Find where the given text appears and provide that cell's center as [x, y] coordinate. 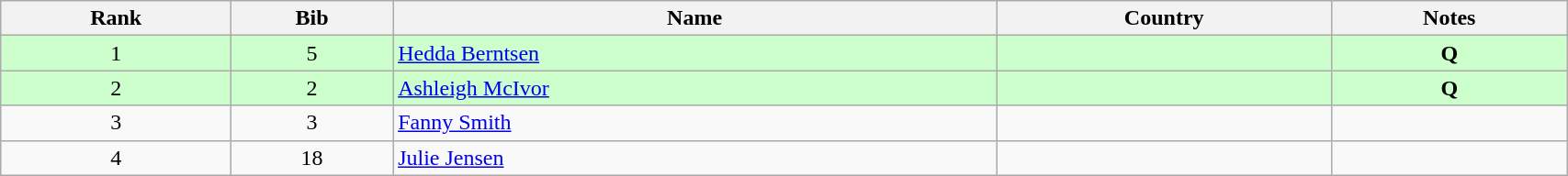
Bib [312, 18]
Rank [116, 18]
18 [312, 158]
Name [694, 18]
4 [116, 158]
Fanny Smith [694, 123]
Notes [1450, 18]
5 [312, 53]
Ashleigh McIvor [694, 88]
1 [116, 53]
Julie Jensen [694, 158]
Hedda Berntsen [694, 53]
Country [1165, 18]
